Return (X, Y) of the center of cell containing provided text 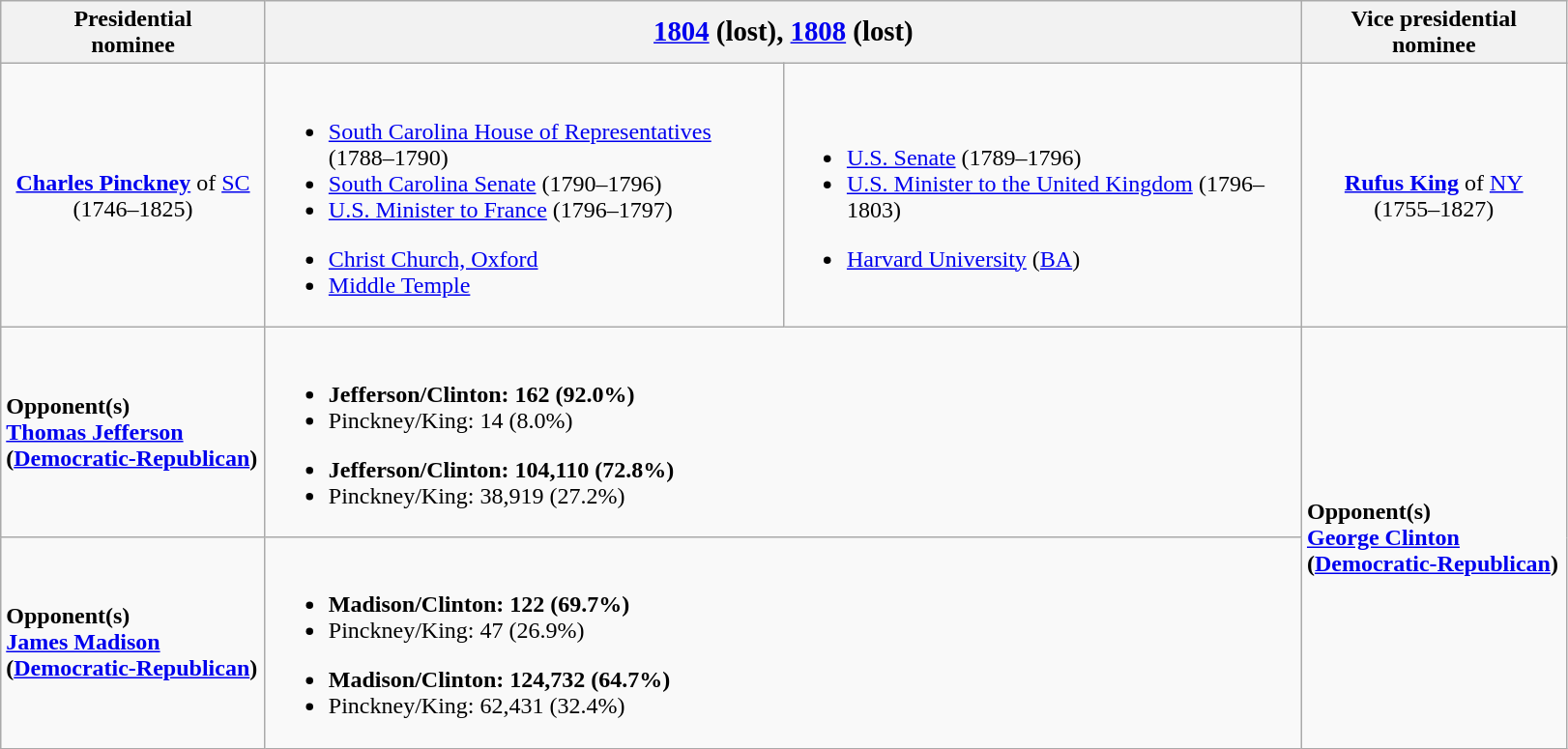
Opponent(s)George Clinton (Democratic-Republican) (1434, 537)
Charles Pinckney of SC(1746–1825) (133, 195)
Presidentialnominee (133, 33)
Jefferson/Clinton: 162 (92.0%)Pinckney/King: 14 (8.0%)Jefferson/Clinton: 104,110 (72.8%)Pinckney/King: 38,919 (27.2%) (783, 432)
Rufus King of NY(1755–1827) (1434, 195)
Vice presidentialnominee (1434, 33)
U.S. Senate (1789–1796)U.S. Minister to the United Kingdom (1796–1803)Harvard University (BA) (1042, 195)
Opponent(s)James Madison (Democratic-Republican) (133, 643)
1804 (lost), 1808 (lost) (783, 33)
Madison/Clinton: 122 (69.7%)Pinckney/King: 47 (26.9%)Madison/Clinton: 124,732 (64.7%)Pinckney/King: 62,431 (32.4%) (783, 643)
Opponent(s)Thomas Jefferson (Democratic-Republican) (133, 432)
